Detect which cell encompasses the target text, then output its [x, y] center coordinate. 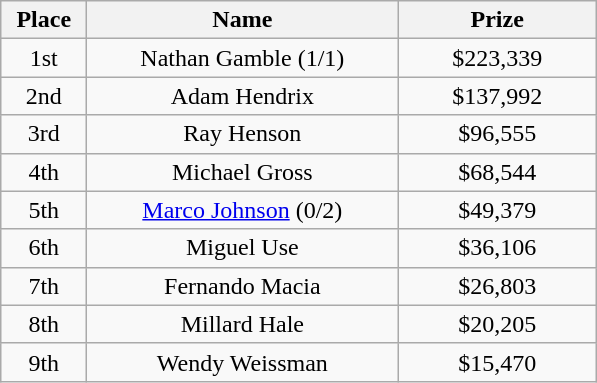
$36,106 [498, 248]
Michael Gross [242, 172]
Place [44, 20]
Marco Johnson (0/2) [242, 210]
Millard Hale [242, 324]
3rd [44, 134]
4th [44, 172]
Nathan Gamble (1/1) [242, 58]
Name [242, 20]
1st [44, 58]
9th [44, 362]
Ray Henson [242, 134]
$137,992 [498, 96]
5th [44, 210]
8th [44, 324]
6th [44, 248]
Prize [498, 20]
$223,339 [498, 58]
$15,470 [498, 362]
Miguel Use [242, 248]
$20,205 [498, 324]
$68,544 [498, 172]
2nd [44, 96]
$26,803 [498, 286]
$49,379 [498, 210]
7th [44, 286]
Adam Hendrix [242, 96]
Fernando Macia [242, 286]
$96,555 [498, 134]
Wendy Weissman [242, 362]
